Scan for the cell matching the given text and deliver its [X, Y] coordinate at center. 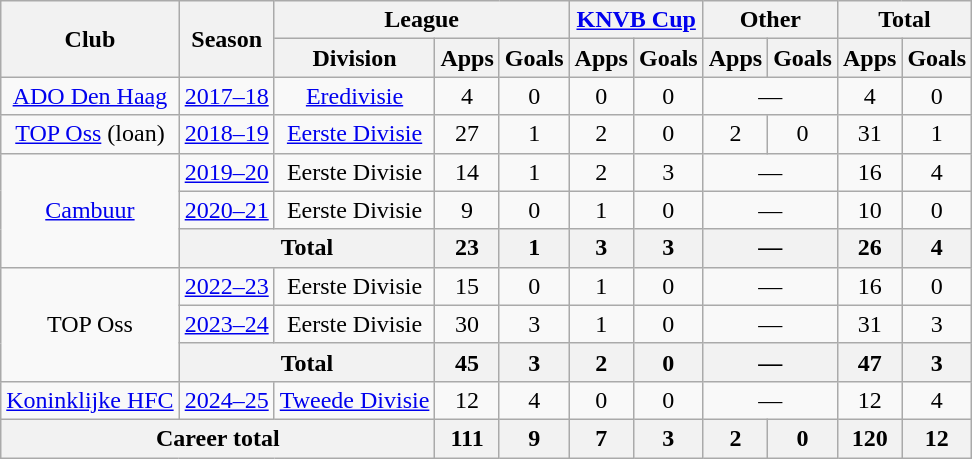
TOP Oss (loan) [90, 134]
10 [869, 210]
47 [869, 362]
Tweede Divisie [354, 400]
14 [467, 172]
2020–21 [226, 210]
15 [467, 286]
Koninklijke HFC [90, 400]
2018–19 [226, 134]
2022–23 [226, 286]
League [422, 20]
120 [869, 438]
Club [90, 39]
111 [467, 438]
TOP Oss [90, 324]
26 [869, 248]
2019–20 [226, 172]
Season [226, 39]
2024–25 [226, 400]
Eredivisie [354, 96]
2023–24 [226, 324]
7 [601, 438]
27 [467, 134]
Other [770, 20]
30 [467, 324]
2017–18 [226, 96]
Division [354, 58]
KNVB Cup [636, 20]
Career total [218, 438]
ADO Den Haag [90, 96]
Cambuur [90, 210]
45 [467, 362]
23 [467, 248]
